Pinpoint the cell where the given text exists, returning its (X, Y) midpoint coordinate. 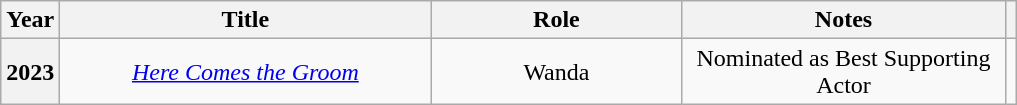
2023 (30, 72)
Wanda (556, 72)
Year (30, 20)
Nominated as Best Supporting Actor (844, 72)
Title (246, 20)
Notes (844, 20)
Here Comes the Groom (246, 72)
Role (556, 20)
